Identify which cell holds the provided text, then report its (X, Y) central coordinate. 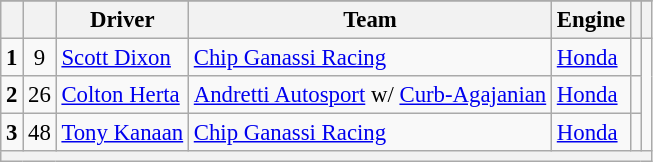
1 (12, 58)
Andretti Autosport w/ Curb-Agajanian (370, 95)
Team (370, 20)
Scott Dixon (122, 58)
48 (40, 133)
Driver (122, 20)
Colton Herta (122, 95)
2 (12, 95)
3 (12, 133)
Engine (592, 20)
9 (40, 58)
Tony Kanaan (122, 133)
26 (40, 95)
